Locate the cell with the specified text and output its (X, Y) center coordinate. 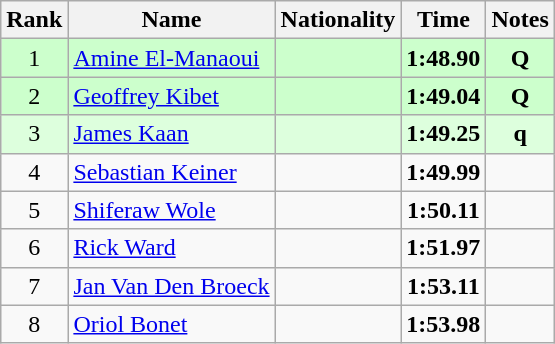
1:49.04 (444, 96)
6 (34, 248)
q (520, 134)
Amine El-Manaoui (172, 58)
3 (34, 134)
1:50.11 (444, 210)
Shiferaw Wole (172, 210)
Notes (520, 20)
Name (172, 20)
1:53.98 (444, 324)
1:49.25 (444, 134)
Nationality (338, 20)
Oriol Bonet (172, 324)
5 (34, 210)
Jan Van Den Broeck (172, 286)
1:48.90 (444, 58)
Rick Ward (172, 248)
1:49.99 (444, 172)
Time (444, 20)
Geoffrey Kibet (172, 96)
Sebastian Keiner (172, 172)
1 (34, 58)
James Kaan (172, 134)
1:51.97 (444, 248)
7 (34, 286)
1:53.11 (444, 286)
Rank (34, 20)
2 (34, 96)
8 (34, 324)
4 (34, 172)
